Extract the [x, y] coordinate from the center of the cell holding the provided text.  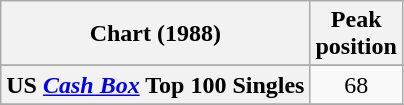
Chart (1988) [156, 34]
68 [356, 85]
Peakposition [356, 34]
US Cash Box Top 100 Singles [156, 85]
